Return (x, y) of the center of cell containing provided text 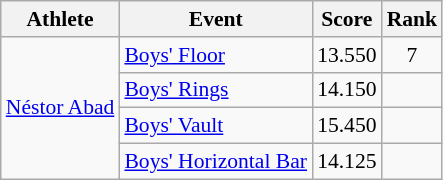
Néstor Abad (60, 108)
Event (216, 19)
14.150 (346, 90)
Score (346, 19)
Athlete (60, 19)
7 (412, 55)
Boys' Vault (216, 126)
Rank (412, 19)
Boys' Floor (216, 55)
Boys' Rings (216, 90)
14.125 (346, 162)
13.550 (346, 55)
15.450 (346, 126)
Boys' Horizontal Bar (216, 162)
